Locate the cell with the specified text and output its (x, y) center coordinate. 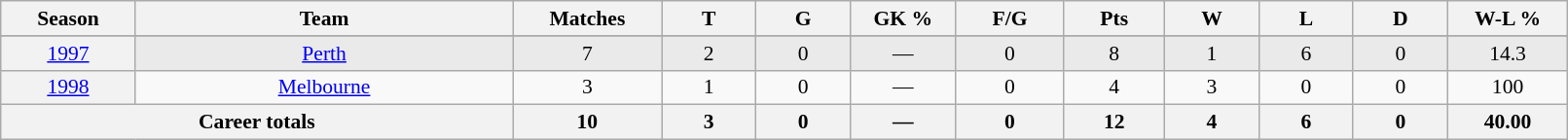
F/G (1010, 18)
Season (68, 18)
D (1400, 18)
Team (324, 18)
40.00 (1508, 122)
7 (588, 53)
T (709, 18)
Matches (588, 18)
100 (1508, 87)
Perth (324, 53)
8 (1114, 53)
G (804, 18)
Pts (1114, 18)
1997 (68, 53)
GK % (903, 18)
2 (709, 53)
Career totals (257, 122)
Melbourne (324, 87)
1998 (68, 87)
14.3 (1508, 53)
W (1213, 18)
10 (588, 122)
12 (1114, 122)
W-L % (1508, 18)
L (1306, 18)
